Capture the cell that displays the provided text and extract its [x, y] central coordinate. 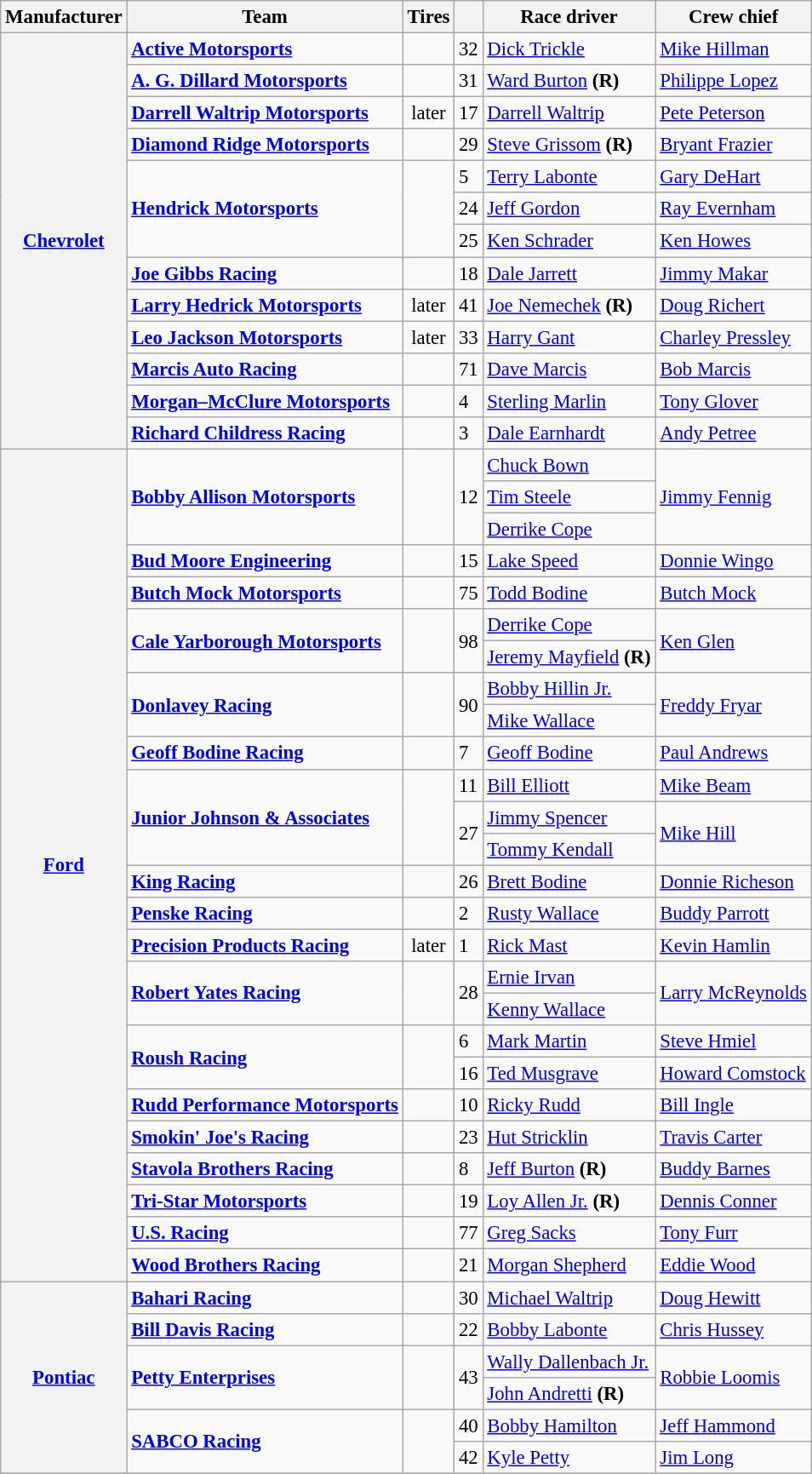
Kyle Petty [569, 1458]
27 [468, 833]
Tony Glover [734, 401]
15 [468, 561]
Penske Racing [265, 914]
Bahari Racing [265, 1298]
Precision Products Racing [265, 945]
Junior Johnson & Associates [265, 817]
Kevin Hamlin [734, 945]
40 [468, 1425]
23 [468, 1138]
Buddy Barnes [734, 1169]
Leo Jackson Motorsports [265, 337]
41 [468, 305]
32 [468, 49]
Dennis Conner [734, 1202]
Bill Elliott [569, 785]
Donlavey Racing [265, 705]
Morgan–McClure Motorsports [265, 401]
Mike Wallace [569, 721]
28 [468, 993]
Ernie Irvan [569, 978]
Chuck Bown [569, 465]
Tony Furr [734, 1234]
Bill Ingle [734, 1105]
17 [468, 113]
12 [468, 497]
Rudd Performance Motorsports [265, 1105]
Team [265, 17]
Steve Hmiel [734, 1041]
25 [468, 241]
Ward Burton (R) [569, 81]
Hendrick Motorsports [265, 209]
7 [468, 754]
Dave Marcis [569, 369]
Tri-Star Motorsports [265, 1202]
21 [468, 1265]
Bobby Allison Motorsports [265, 497]
Richard Childress Racing [265, 433]
Ted Musgrave [569, 1074]
Smokin' Joe's Racing [265, 1138]
Morgan Shepherd [569, 1265]
4 [468, 401]
Larry Hedrick Motorsports [265, 305]
Brett Bodine [569, 881]
Robbie Loomis [734, 1378]
U.S. Racing [265, 1234]
Dale Earnhardt [569, 433]
Stavola Brothers Racing [265, 1169]
Terry Labonte [569, 177]
Rusty Wallace [569, 914]
Chris Hussey [734, 1329]
Butch Mock Motorsports [265, 594]
10 [468, 1105]
Mike Hillman [734, 49]
Sterling Marlin [569, 401]
Dale Jarrett [569, 273]
Greg Sacks [569, 1234]
Jimmy Fennig [734, 497]
3 [468, 433]
Bobby Hillin Jr. [569, 689]
Jeff Hammond [734, 1425]
Bobby Hamilton [569, 1425]
Hut Stricklin [569, 1138]
Ken Glen [734, 640]
Mike Hill [734, 833]
Wood Brothers Racing [265, 1265]
Ford [64, 865]
Ken Howes [734, 241]
Bob Marcis [734, 369]
Jeff Burton (R) [569, 1169]
Travis Carter [734, 1138]
Bryant Frazier [734, 145]
Larry McReynolds [734, 993]
18 [468, 273]
Michael Waltrip [569, 1298]
16 [468, 1074]
Jimmy Makar [734, 273]
Donnie Richeson [734, 881]
Doug Hewitt [734, 1298]
Charley Pressley [734, 337]
Chevrolet [64, 242]
24 [468, 209]
Bill Davis Racing [265, 1329]
SABCO Racing [265, 1441]
Dick Trickle [569, 49]
90 [468, 705]
43 [468, 1378]
Mike Beam [734, 785]
King Racing [265, 881]
Petty Enterprises [265, 1378]
John Andretti (R) [569, 1393]
77 [468, 1234]
19 [468, 1202]
6 [468, 1041]
Lake Speed [569, 561]
Jeff Gordon [569, 209]
Andy Petree [734, 433]
Freddy Fryar [734, 705]
Geoff Bodine [569, 754]
Howard Comstock [734, 1074]
Robert Yates Racing [265, 993]
Mark Martin [569, 1041]
Ricky Rudd [569, 1105]
Pete Peterson [734, 113]
Doug Richert [734, 305]
Butch Mock [734, 594]
Philippe Lopez [734, 81]
A. G. Dillard Motorsports [265, 81]
Donnie Wingo [734, 561]
Kenny Wallace [569, 1009]
Loy Allen Jr. (R) [569, 1202]
Tires [428, 17]
71 [468, 369]
Joe Gibbs Racing [265, 273]
Bud Moore Engineering [265, 561]
Roush Racing [265, 1058]
42 [468, 1458]
Jeremy Mayfield (R) [569, 657]
Ken Schrader [569, 241]
Steve Grissom (R) [569, 145]
Marcis Auto Racing [265, 369]
Eddie Wood [734, 1265]
Jimmy Spencer [569, 817]
Darrell Waltrip [569, 113]
26 [468, 881]
31 [468, 81]
Paul Andrews [734, 754]
Harry Gant [569, 337]
75 [468, 594]
Jim Long [734, 1458]
Darrell Waltrip Motorsports [265, 113]
Buddy Parrott [734, 914]
Tim Steele [569, 497]
Cale Yarborough Motorsports [265, 640]
Todd Bodine [569, 594]
Ray Evernham [734, 209]
Race driver [569, 17]
Bobby Labonte [569, 1329]
Wally Dallenbach Jr. [569, 1362]
8 [468, 1169]
Gary DeHart [734, 177]
Joe Nemechek (R) [569, 305]
2 [468, 914]
29 [468, 145]
5 [468, 177]
22 [468, 1329]
1 [468, 945]
Geoff Bodine Racing [265, 754]
Manufacturer [64, 17]
Diamond Ridge Motorsports [265, 145]
33 [468, 337]
30 [468, 1298]
Pontiac [64, 1378]
Crew chief [734, 17]
98 [468, 640]
Active Motorsports [265, 49]
Rick Mast [569, 945]
11 [468, 785]
Tommy Kendall [569, 849]
